For the text-containing cell, return its midpoint in (X, Y) coordinate format. 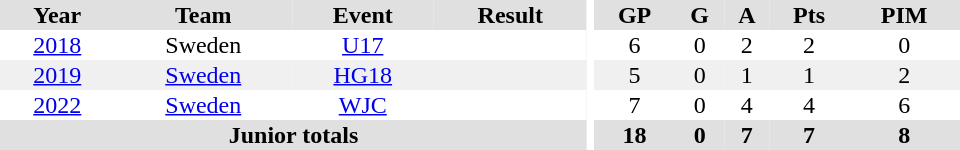
2022 (58, 105)
5 (635, 75)
HG18 (363, 75)
Junior totals (294, 135)
GP (635, 15)
PIM (904, 15)
Team (204, 15)
Pts (810, 15)
WJC (363, 105)
G (700, 15)
Year (58, 15)
8 (904, 135)
2019 (58, 75)
A (747, 15)
Result (511, 15)
2018 (58, 45)
18 (635, 135)
Event (363, 15)
U17 (363, 45)
